Search for the cell housing the specified text and yield its (x, y) center coordinate. 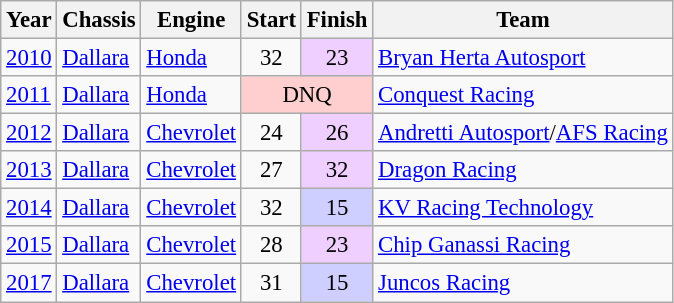
Team (523, 20)
Dragon Racing (523, 170)
2010 (29, 58)
2013 (29, 170)
27 (271, 170)
DNQ (306, 95)
KV Racing Technology (523, 208)
Finish (336, 20)
2012 (29, 133)
Conquest Racing (523, 95)
26 (336, 133)
31 (271, 283)
Start (271, 20)
Year (29, 20)
24 (271, 133)
Chip Ganassi Racing (523, 245)
Chassis (99, 20)
Bryan Herta Autosport (523, 58)
2014 (29, 208)
2017 (29, 283)
28 (271, 245)
2011 (29, 95)
2015 (29, 245)
Andretti Autosport/AFS Racing (523, 133)
Juncos Racing (523, 283)
Engine (191, 20)
